Determine the [x, y] coordinate at the center of the cell enclosing the given text.  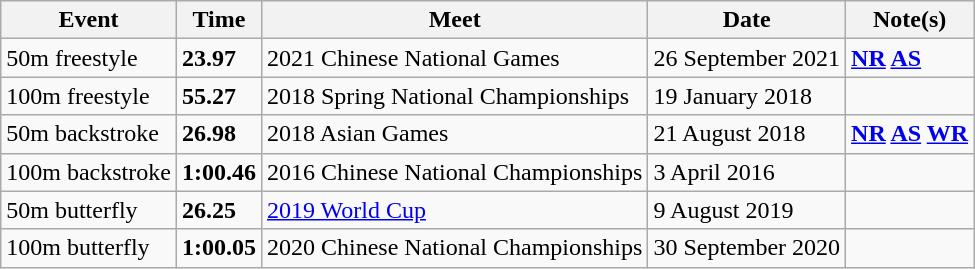
2021 Chinese National Games [454, 58]
55.27 [218, 96]
2016 Chinese National Championships [454, 172]
NR AS WR [910, 134]
30 September 2020 [747, 248]
50m backstroke [89, 134]
2020 Chinese National Championships [454, 248]
50m freestyle [89, 58]
26 September 2021 [747, 58]
Time [218, 20]
100m backstroke [89, 172]
Date [747, 20]
21 August 2018 [747, 134]
Meet [454, 20]
100m butterfly [89, 248]
2018 Asian Games [454, 134]
Event [89, 20]
2019 World Cup [454, 210]
26.25 [218, 210]
2018 Spring National Championships [454, 96]
NR AS [910, 58]
Note(s) [910, 20]
100m freestyle [89, 96]
3 April 2016 [747, 172]
23.97 [218, 58]
1:00.05 [218, 248]
50m butterfly [89, 210]
26.98 [218, 134]
19 January 2018 [747, 96]
1:00.46 [218, 172]
9 August 2019 [747, 210]
